Find where the given text appears and provide that cell's center as (x, y) coordinate. 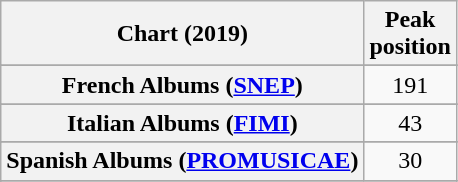
Spanish Albums (PROMUSICAE) (182, 161)
Italian Albums (FIMI) (182, 123)
43 (410, 123)
191 (410, 85)
30 (410, 161)
Chart (2019) (182, 34)
French Albums (SNEP) (182, 85)
Peakposition (410, 34)
